Determine the (X, Y) coordinate at the center of the cell enclosing the given text.  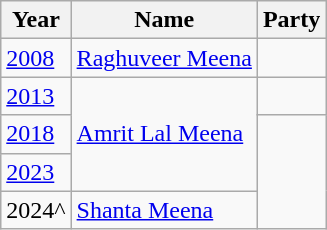
Amrit Lal Meena (164, 134)
Party (291, 20)
Year (36, 20)
2024^ (36, 210)
Name (164, 20)
2008 (36, 58)
Raghuveer Meena (164, 58)
Shanta Meena (164, 210)
2018 (36, 134)
2023 (36, 172)
2013 (36, 96)
